Return the [x, y] coordinate for the center point of the cell that contains the specified text.  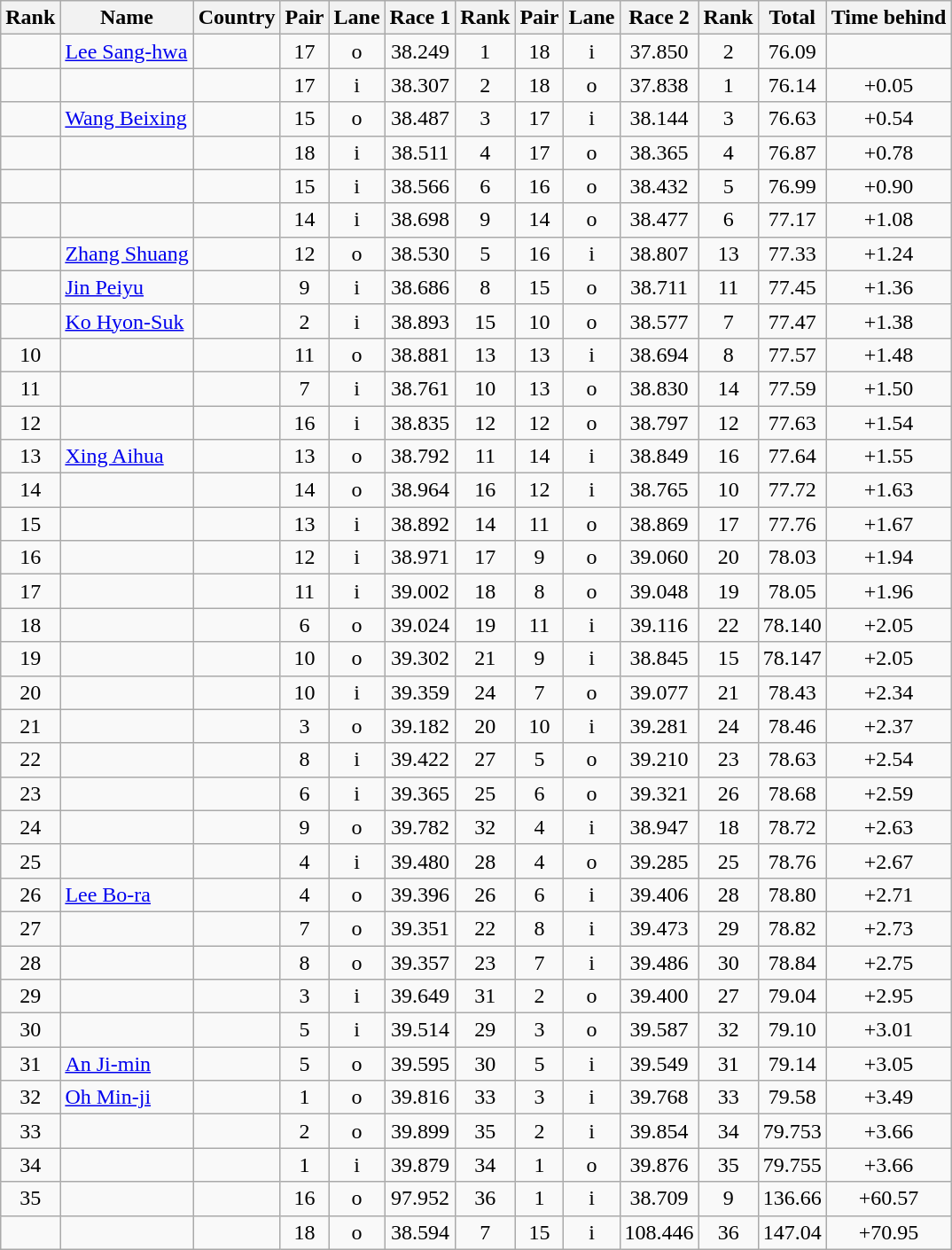
39.077 [659, 692]
38.709 [659, 1199]
39.549 [659, 1064]
39.182 [420, 726]
38.964 [420, 490]
38.947 [659, 827]
Lee Sang-hwa [127, 51]
+1.55 [888, 457]
39.281 [659, 726]
39.854 [659, 1131]
38.761 [420, 388]
39.480 [420, 861]
+1.08 [888, 220]
38.144 [659, 119]
38.566 [420, 186]
38.694 [659, 355]
+2.73 [888, 928]
+1.24 [888, 254]
+2.71 [888, 895]
77.59 [792, 388]
78.147 [792, 659]
39.365 [420, 793]
39.357 [420, 962]
39.210 [659, 760]
78.46 [792, 726]
39.899 [420, 1131]
+2.37 [888, 726]
39.048 [659, 591]
79.755 [792, 1165]
77.63 [792, 423]
An Ji-min [127, 1064]
38.797 [659, 423]
97.952 [420, 1199]
+0.90 [888, 186]
39.406 [659, 895]
77.33 [792, 254]
38.849 [659, 457]
38.869 [659, 524]
+1.36 [888, 287]
79.58 [792, 1098]
38.830 [659, 388]
Lee Bo-ra [127, 895]
38.845 [659, 659]
78.63 [792, 760]
39.400 [659, 996]
Total [792, 18]
Oh Min-ji [127, 1098]
78.80 [792, 895]
+1.38 [888, 321]
38.807 [659, 254]
78.82 [792, 928]
Race 1 [420, 18]
77.17 [792, 220]
+1.94 [888, 558]
+0.54 [888, 119]
38.892 [420, 524]
+1.50 [888, 388]
78.68 [792, 793]
+0.05 [888, 85]
39.587 [659, 1030]
+3.05 [888, 1064]
76.09 [792, 51]
39.595 [420, 1064]
38.365 [659, 152]
38.530 [420, 254]
79.753 [792, 1131]
39.514 [420, 1030]
79.14 [792, 1064]
147.04 [792, 1232]
Race 2 [659, 18]
38.881 [420, 355]
78.140 [792, 625]
136.66 [792, 1199]
39.422 [420, 760]
37.850 [659, 51]
39.486 [659, 962]
39.396 [420, 895]
38.432 [659, 186]
38.487 [420, 119]
39.473 [659, 928]
+3.49 [888, 1098]
+1.96 [888, 591]
78.72 [792, 827]
76.14 [792, 85]
+1.48 [888, 355]
39.060 [659, 558]
+3.01 [888, 1030]
Jin Peiyu [127, 287]
38.307 [420, 85]
39.816 [420, 1098]
+60.57 [888, 1199]
38.477 [659, 220]
+1.54 [888, 423]
39.116 [659, 625]
38.893 [420, 321]
38.594 [420, 1232]
77.45 [792, 287]
39.649 [420, 996]
+2.54 [888, 760]
39.285 [659, 861]
Ko Hyon-Suk [127, 321]
38.765 [659, 490]
39.302 [420, 659]
+2.59 [888, 793]
77.76 [792, 524]
+70.95 [888, 1232]
39.002 [420, 591]
38.792 [420, 457]
38.971 [420, 558]
+2.95 [888, 996]
+2.75 [888, 962]
108.446 [659, 1232]
76.87 [792, 152]
77.57 [792, 355]
38.686 [420, 287]
76.63 [792, 119]
78.84 [792, 962]
+2.63 [888, 827]
38.249 [420, 51]
Country [237, 18]
Wang Beixing [127, 119]
39.768 [659, 1098]
+2.67 [888, 861]
77.72 [792, 490]
78.76 [792, 861]
77.47 [792, 321]
39.024 [420, 625]
78.03 [792, 558]
Time behind [888, 18]
39.876 [659, 1165]
37.838 [659, 85]
+1.63 [888, 490]
+1.67 [888, 524]
+0.78 [888, 152]
78.43 [792, 692]
39.359 [420, 692]
Name [127, 18]
38.698 [420, 220]
Zhang Shuang [127, 254]
79.04 [792, 996]
39.351 [420, 928]
38.711 [659, 287]
79.10 [792, 1030]
77.64 [792, 457]
76.99 [792, 186]
Xing Aihua [127, 457]
38.511 [420, 152]
78.05 [792, 591]
38.577 [659, 321]
39.321 [659, 793]
39.879 [420, 1165]
38.835 [420, 423]
+2.34 [888, 692]
39.782 [420, 827]
